Pinpoint the cell where the given text exists, returning its [X, Y] midpoint coordinate. 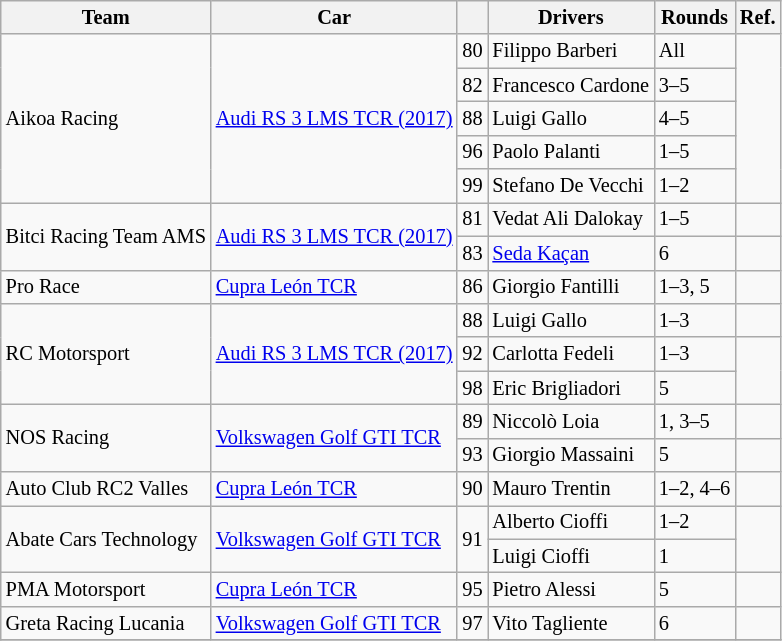
89 [472, 421]
Mauro Trentin [571, 489]
1–3, 5 [694, 287]
Auto Club RC2 Valles [106, 489]
3–5 [694, 85]
Abate Cars Technology [106, 538]
83 [472, 253]
Paolo Palanti [571, 152]
Car [334, 17]
4–5 [694, 118]
Ref. [758, 17]
Alberto Cioffi [571, 522]
97 [472, 623]
95 [472, 589]
RC Motorsport [106, 354]
Francesco Cardone [571, 85]
93 [472, 455]
Giorgio Massaini [571, 455]
1–2, 4–6 [694, 489]
All [694, 51]
Niccolò Loia [571, 421]
Vito Tagliente [571, 623]
Team [106, 17]
PMA Motorsport [106, 589]
81 [472, 219]
Carlotta Fedeli [571, 354]
Bitci Racing Team AMS [106, 236]
86 [472, 287]
Filippo Barberi [571, 51]
Drivers [571, 17]
96 [472, 152]
NOS Racing [106, 438]
91 [472, 538]
Stefano De Vecchi [571, 186]
82 [472, 85]
99 [472, 186]
1, 3–5 [694, 421]
Seda Kaçan [571, 253]
90 [472, 489]
92 [472, 354]
Eric Brigliadori [571, 388]
Luigi Cioffi [571, 556]
Pietro Alessi [571, 589]
Giorgio Fantilli [571, 287]
Vedat Ali Dalokay [571, 219]
80 [472, 51]
Pro Race [106, 287]
1 [694, 556]
Aikoa Racing [106, 118]
Greta Racing Lucania [106, 623]
98 [472, 388]
Rounds [694, 17]
